Identify which cell holds the provided text, then report its (x, y) central coordinate. 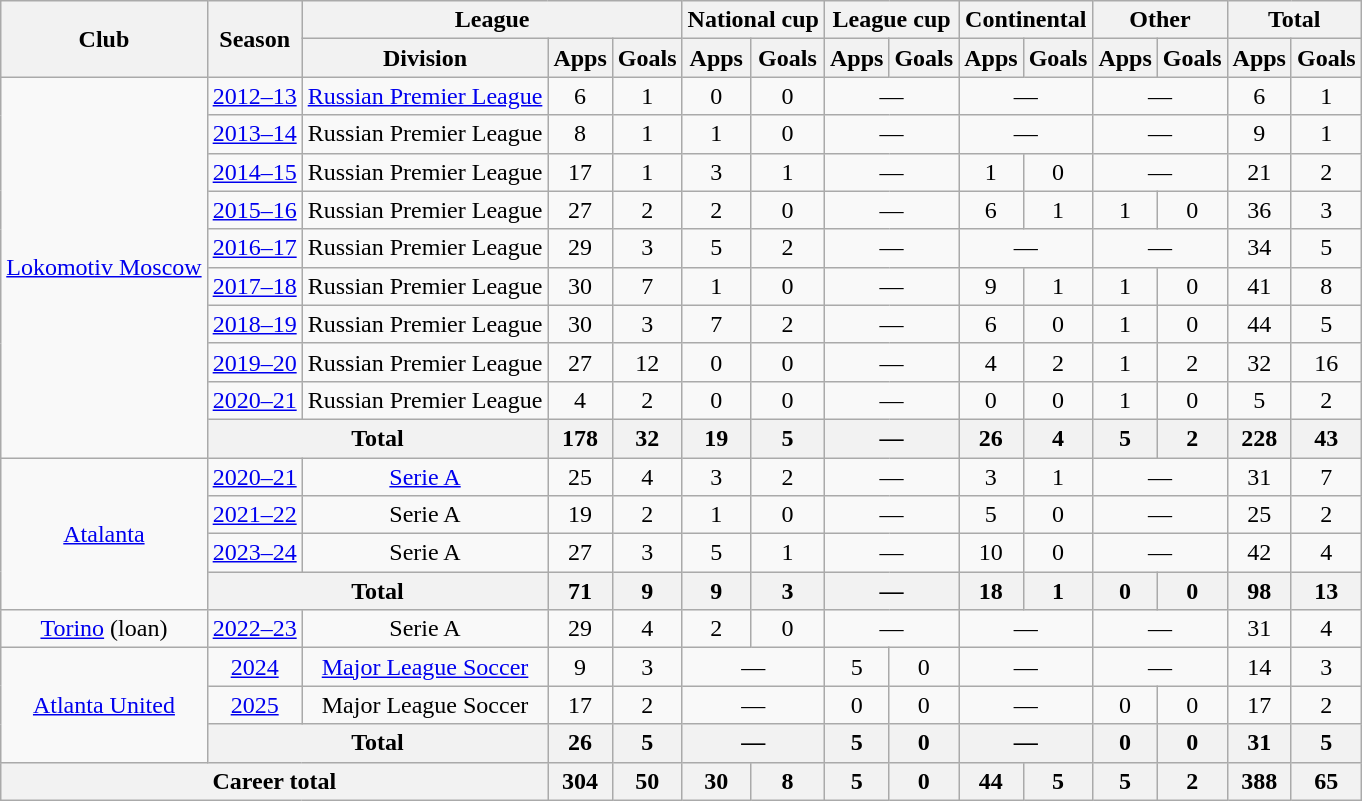
2014–15 (254, 172)
2023–24 (254, 553)
178 (580, 438)
2019–20 (254, 362)
2021–22 (254, 515)
Lokomotiv Moscow (104, 268)
388 (1259, 781)
36 (1259, 210)
National cup (753, 20)
Career total (274, 781)
Torino (loan) (104, 629)
13 (1326, 591)
2016–17 (254, 248)
98 (1259, 591)
16 (1326, 362)
14 (1259, 667)
Atalanta (104, 534)
League (492, 20)
2012–13 (254, 96)
2022–23 (254, 629)
304 (580, 781)
Division (425, 58)
65 (1326, 781)
2025 (254, 705)
41 (1259, 286)
228 (1259, 438)
71 (580, 591)
21 (1259, 172)
10 (991, 553)
43 (1326, 438)
2017–18 (254, 286)
34 (1259, 248)
Season (254, 39)
Atlanta United (104, 705)
18 (991, 591)
2015–16 (254, 210)
2018–19 (254, 324)
12 (647, 362)
League cup (891, 20)
2024 (254, 667)
Continental (1026, 20)
50 (647, 781)
Other (1160, 20)
2013–14 (254, 134)
42 (1259, 553)
Club (104, 39)
